Provide the (x, y) coordinate of the cell's center where the given text is located.  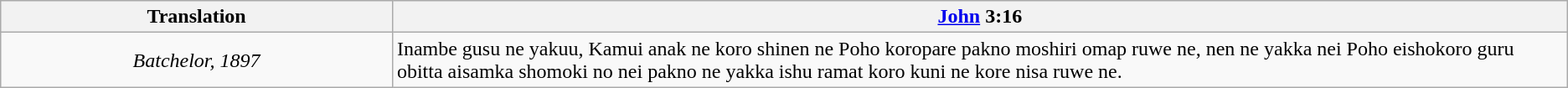
Translation (197, 17)
Batchelor, 1897 (197, 60)
John 3:16 (980, 17)
